Capture the cell that displays the provided text and extract its (x, y) central coordinate. 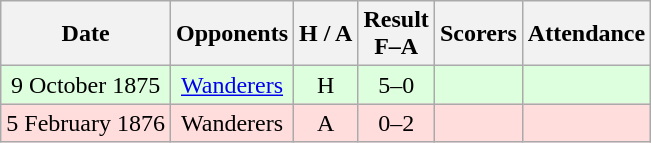
H / A (326, 34)
Opponents (232, 34)
Scorers (478, 34)
0–2 (396, 123)
5–0 (396, 85)
9 October 1875 (86, 85)
Attendance (586, 34)
Date (86, 34)
ResultF–A (396, 34)
H (326, 85)
5 February 1876 (86, 123)
A (326, 123)
